Extract the [X, Y] coordinate from the center of the cell holding the provided text.  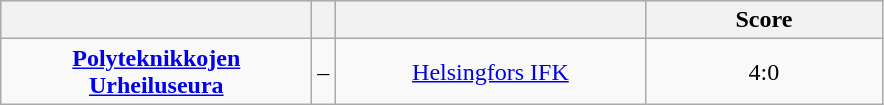
4:0 [764, 72]
– [324, 72]
Polyteknikkojen Urheiluseura [156, 72]
Score [764, 20]
Helsingfors IFK [490, 72]
